For the text-containing cell, return its midpoint in [x, y] coordinate format. 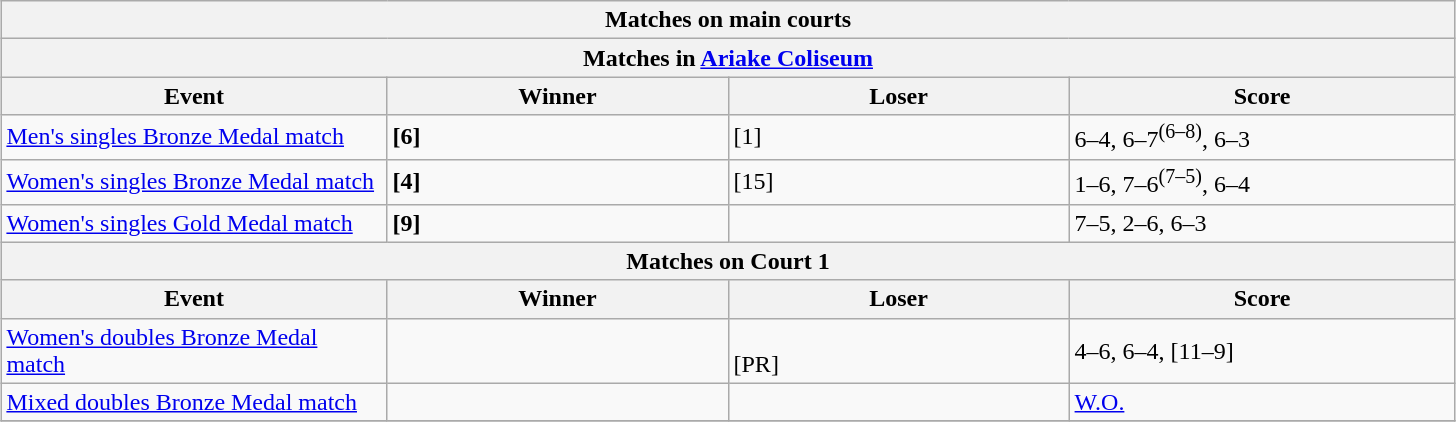
Matches on main courts [728, 20]
7–5, 2–6, 6–3 [1262, 223]
Matches on Court 1 [728, 261]
[9] [558, 223]
Women's doubles Bronze Medal match [194, 350]
[15] [898, 182]
4–6, 6–4, [11–9] [1262, 350]
[4] [558, 182]
Matches in Ariake Coliseum [728, 58]
[1] [898, 138]
Men's singles Bronze Medal match [194, 138]
[PR] [898, 350]
W.O. [1262, 402]
Women's singles Bronze Medal match [194, 182]
6–4, 6–7(6–8), 6–3 [1262, 138]
Mixed doubles Bronze Medal match [194, 402]
Women's singles Gold Medal match [194, 223]
1–6, 7–6(7–5), 6–4 [1262, 182]
[6] [558, 138]
